Output the [X, Y] coordinate of the center of the cell containing the given text.  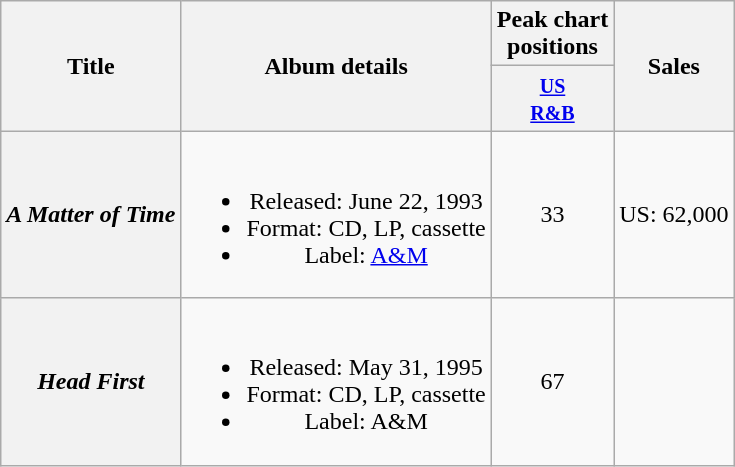
Album details [336, 66]
Released: June 22, 1993Format: CD, LP, cassetteLabel: A&M [336, 214]
A Matter of Time [91, 214]
Title [91, 66]
USR&B [552, 98]
33 [552, 214]
Sales [674, 66]
Head First [91, 382]
67 [552, 382]
Released: May 31, 1995Format: CD, LP, cassetteLabel: A&M [336, 382]
US: 62,000 [674, 214]
Peak chartpositions [552, 34]
